Locate the cell with the specified text and output its [X, Y] center coordinate. 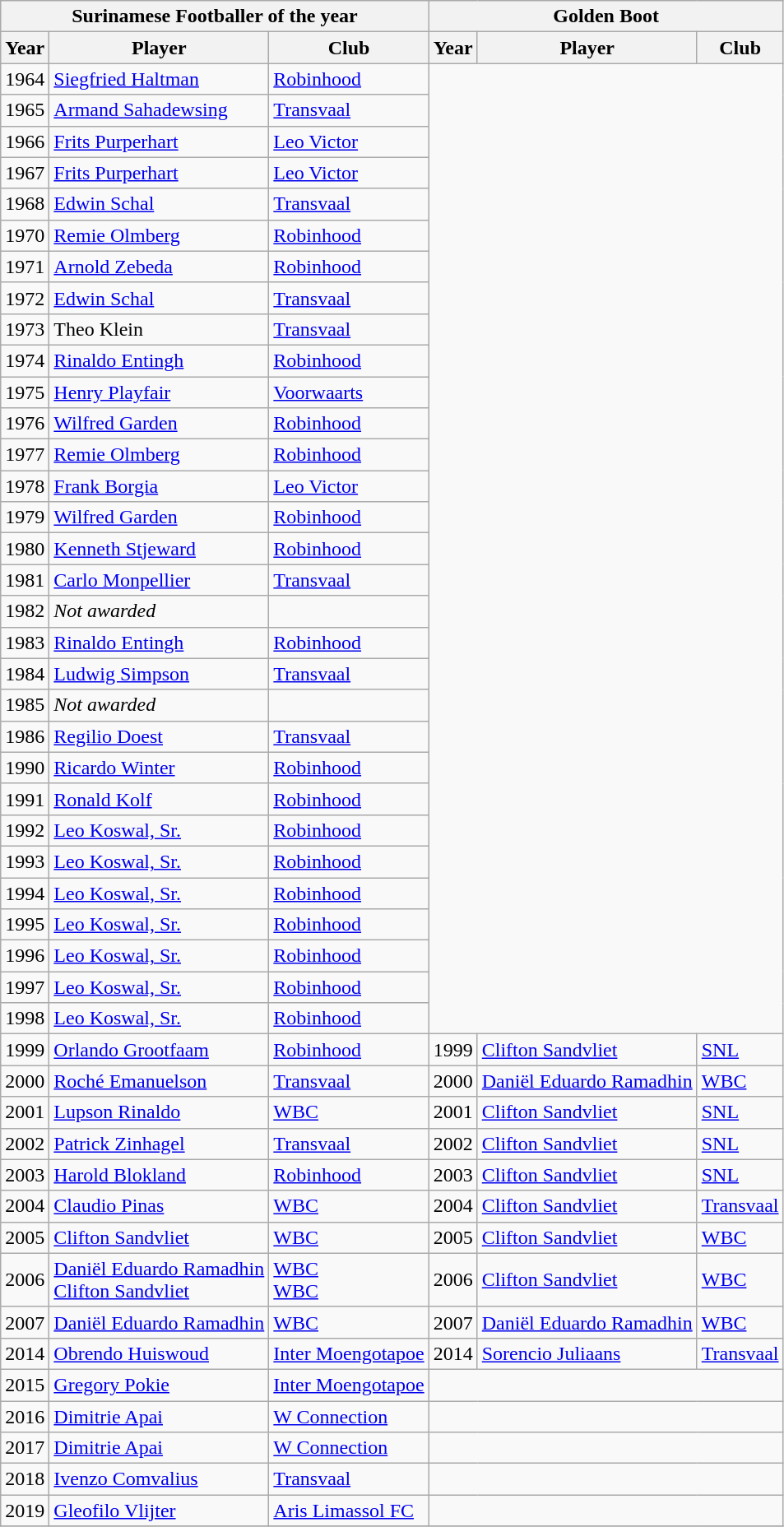
Gleofilo Vlijter [160, 1511]
1980 [25, 549]
2016 [25, 1416]
1965 [25, 110]
Henry Playfair [160, 392]
1992 [25, 830]
Carlo Monpellier [160, 580]
1995 [25, 925]
1967 [25, 173]
1986 [25, 736]
Siegfried Haltman [160, 79]
2018 [25, 1479]
Voorwaarts [349, 392]
Aris Limassol FC [349, 1511]
Surinamese Footballer of the year [215, 16]
Sorencio Juliaans [587, 1353]
Harold Blokland [160, 1175]
1979 [25, 518]
1976 [25, 424]
Regilio Doest [160, 736]
Arnold Zebeda [160, 267]
1991 [25, 799]
2019 [25, 1511]
1993 [25, 861]
Kenneth Stjeward [160, 549]
1972 [25, 298]
Lupson Rinaldo [160, 1112]
2017 [25, 1448]
Golden Boot [605, 16]
Gregory Pokie [160, 1385]
Obrendo Huiswoud [160, 1353]
1994 [25, 893]
1973 [25, 329]
1975 [25, 392]
Daniël Eduardo RamadhinClifton Sandvliet [160, 1280]
1984 [25, 674]
Ivenzo Comvalius [160, 1479]
Ludwig Simpson [160, 674]
1971 [25, 267]
Frank Borgia [160, 486]
1978 [25, 486]
1974 [25, 360]
1996 [25, 956]
1968 [25, 204]
WBCWBC [349, 1280]
2015 [25, 1385]
Roché Emanuelson [160, 1081]
1964 [25, 79]
Claudio Pinas [160, 1206]
1983 [25, 643]
1985 [25, 705]
Ronald Kolf [160, 799]
Orlando Grootfaam [160, 1050]
1970 [25, 235]
1966 [25, 142]
1982 [25, 611]
1990 [25, 768]
1997 [25, 987]
Armand Sahadewsing [160, 110]
Patrick Zinhagel [160, 1144]
1998 [25, 1019]
Ricardo Winter [160, 768]
1981 [25, 580]
1977 [25, 455]
Theo Klein [160, 329]
